Identify which cell holds the provided text, then report its (x, y) central coordinate. 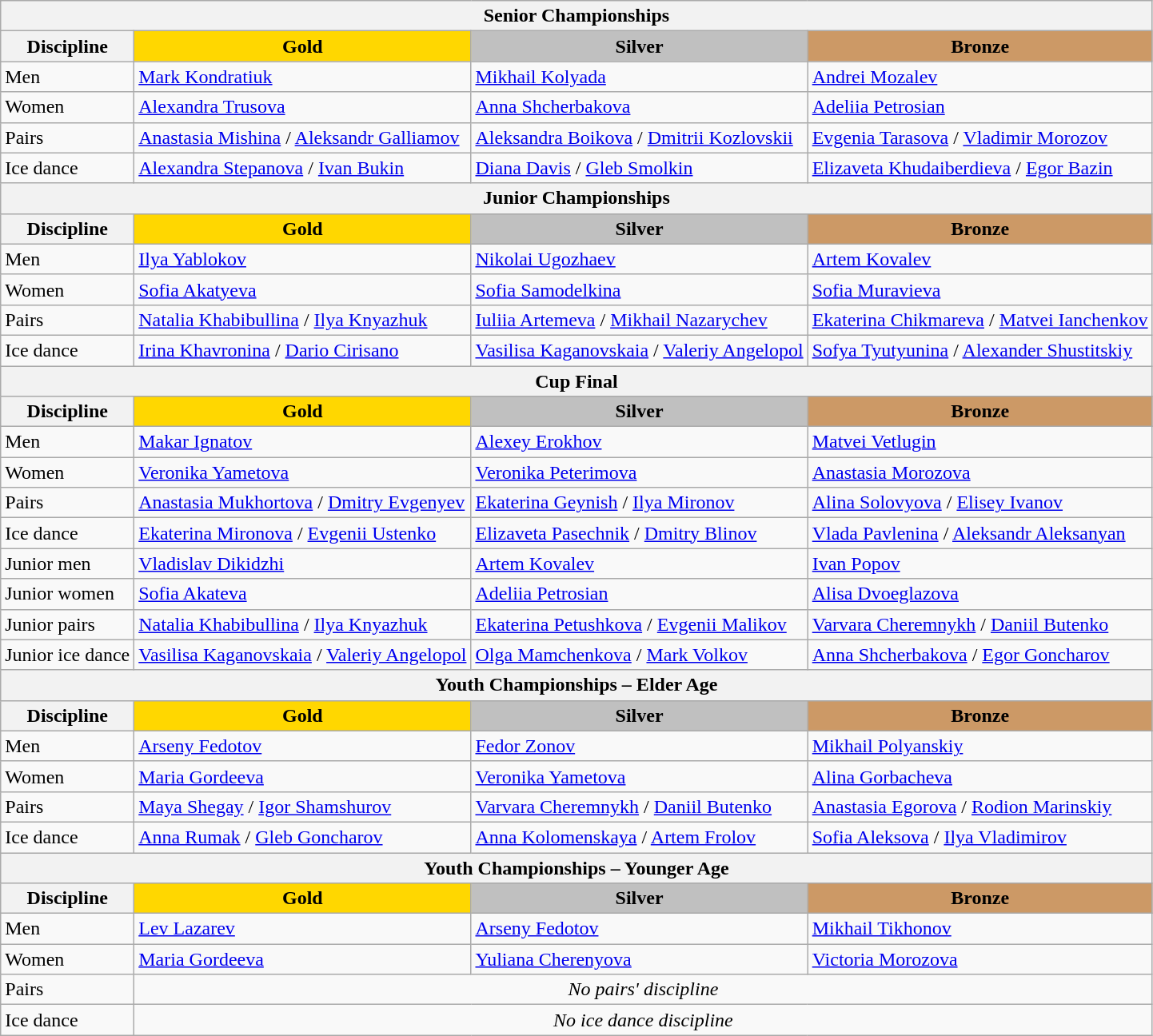
Aleksandra Boikova / Dmitrii Kozlovskii (640, 137)
Alisa Dvoeglazova (980, 594)
Cup Final (576, 381)
Anastasia Mukhortova / Dmitry Evgenyev (302, 503)
Mikhail Kolyada (640, 77)
Sofia Muravieva (980, 289)
Alexandra Trusova (302, 107)
Ilya Yablokov (302, 259)
No pairs' discipline (643, 990)
Iuliia Artemeva / Mikhail Nazarychev (640, 320)
Elizaveta Pasechnik / Dmitry Blinov (640, 533)
Sofia Akateva (302, 594)
Sofia Akatyeva (302, 289)
Olga Mamchenkova / Mark Volkov (640, 655)
Anna Kolomenskaya / Artem Frolov (640, 837)
Ekaterina Petushkova / Evgenii Malikov (640, 624)
Alina Solovyova / Elisey Ivanov (980, 503)
Ekaterina Chikmareva / Matvei Ianchenkov (980, 320)
Junior Championships (576, 198)
Youth Championships – Elder Age (576, 685)
Alexandra Stepanova / Ivan Bukin (302, 168)
Matvei Vetlugin (980, 442)
Evgenia Tarasova / Vladimir Morozov (980, 137)
Makar Ignatov (302, 442)
Ivan Popov (980, 564)
Senior Championships (576, 16)
Vladislav Dikidzhi (302, 564)
No ice dance discipline (643, 1020)
Anastasia Mishina / Aleksandr Galliamov (302, 137)
Sofya Tyutyunina / Alexander Shustitskiy (980, 350)
Nikolai Ugozhaev (640, 259)
Mark Kondratiuk (302, 77)
Veronika Peterimova (640, 472)
Anna Shcherbakova (640, 107)
Junior men (67, 564)
Anastasia Egorova / Rodion Marinskiy (980, 807)
Elizaveta Khudaiberdieva / Egor Bazin (980, 168)
Yuliana Cherenyova (640, 959)
Youth Championships – Younger Age (576, 867)
Maya Shegay / Igor Shamshurov (302, 807)
Alexey Erokhov (640, 442)
Sofia Samodelkina (640, 289)
Anna Rumak / Gleb Goncharov (302, 837)
Lev Lazarev (302, 929)
Mikhail Polyanskiy (980, 746)
Ekaterina Geynish / Ilya Mironov (640, 503)
Junior women (67, 594)
Victoria Morozova (980, 959)
Vlada Pavlenina / Aleksandr Aleksanyan (980, 533)
Ekaterina Mironova / Evgenii Ustenko (302, 533)
Fedor Zonov (640, 746)
Alina Gorbacheva (980, 776)
Andrei Mozalev (980, 77)
Anastasia Morozova (980, 472)
Mikhail Tikhonov (980, 929)
Junior pairs (67, 624)
Junior ice dance (67, 655)
Irina Khavronina / Dario Cirisano (302, 350)
Diana Davis / Gleb Smolkin (640, 168)
Sofia Aleksova / Ilya Vladimirov (980, 837)
Anna Shcherbakova / Egor Goncharov (980, 655)
